Determine the [X, Y] coordinate at the center of the cell enclosing the given text.  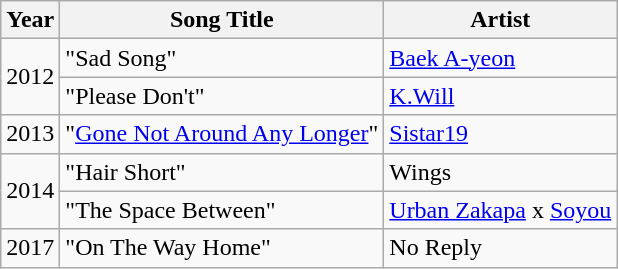
"The Space Between" [222, 210]
2013 [30, 134]
Baek A-yeon [500, 58]
K.Will [500, 96]
Artist [500, 20]
Wings [500, 172]
Song Title [222, 20]
Urban Zakapa x Soyou [500, 210]
"Gone Not Around Any Longer" [222, 134]
No Reply [500, 248]
2014 [30, 191]
"Sad Song" [222, 58]
"Hair Short" [222, 172]
2017 [30, 248]
2012 [30, 77]
Sistar19 [500, 134]
Year [30, 20]
"On The Way Home" [222, 248]
"Please Don't" [222, 96]
